Provide the [X, Y] coordinate of the cell's center where the given text is located.  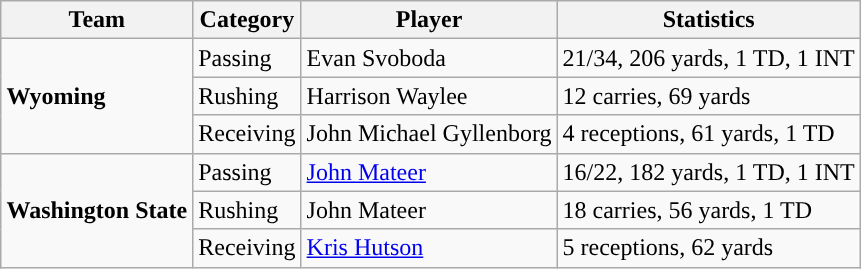
Kris Hutson [429, 248]
Category [247, 20]
Evan Svoboda [429, 58]
Wyoming [97, 96]
12 carries, 69 yards [708, 96]
Washington State [97, 210]
5 receptions, 62 yards [708, 248]
4 receptions, 61 yards, 1 TD [708, 134]
Player [429, 20]
Team [97, 20]
18 carries, 56 yards, 1 TD [708, 210]
21/34, 206 yards, 1 TD, 1 INT [708, 58]
Harrison Waylee [429, 96]
John Michael Gyllenborg [429, 134]
Statistics [708, 20]
16/22, 182 yards, 1 TD, 1 INT [708, 172]
